Pinpoint the cell where the given text exists, returning its [X, Y] midpoint coordinate. 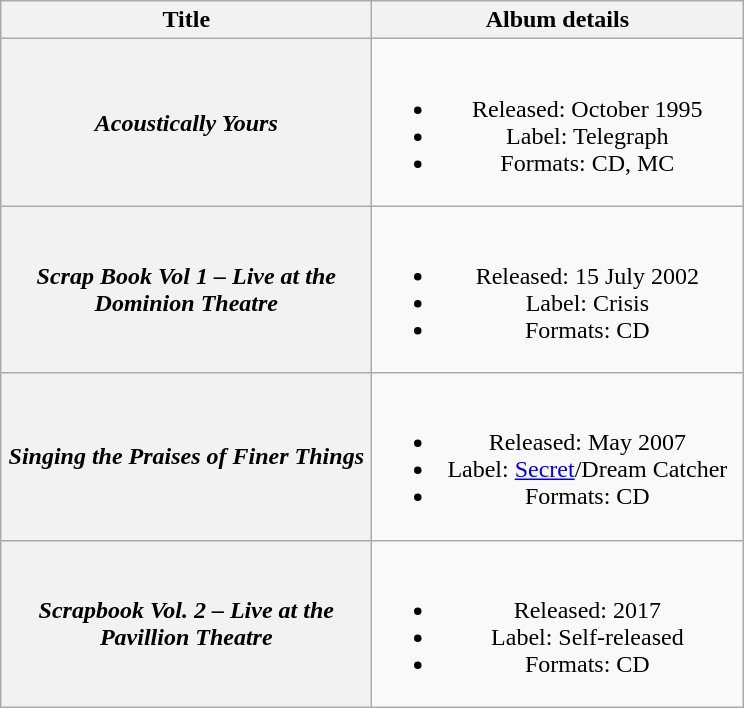
Album details [558, 20]
Title [186, 20]
Released: October 1995Label: TelegraphFormats: CD, MC [558, 122]
Singing the Praises of Finer Things [186, 456]
Released: May 2007Label: Secret/Dream CatcherFormats: CD [558, 456]
Acoustically Yours [186, 122]
Released: 2017Label: Self-releasedFormats: CD [558, 624]
Released: 15 July 2002Label: CrisisFormats: CD [558, 290]
Scrapbook Vol. 2 – Live at the Pavillion Theatre [186, 624]
Scrap Book Vol 1 – Live at the Dominion Theatre [186, 290]
